Detect which cell encompasses the target text, then output its (X, Y) center coordinate. 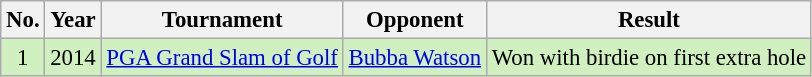
Bubba Watson (414, 58)
No. (23, 20)
Result (648, 20)
Year (73, 20)
PGA Grand Slam of Golf (222, 58)
Opponent (414, 20)
Tournament (222, 20)
1 (23, 58)
2014 (73, 58)
Won with birdie on first extra hole (648, 58)
